Return the [X, Y] coordinate for the center point of the cell that contains the specified text.  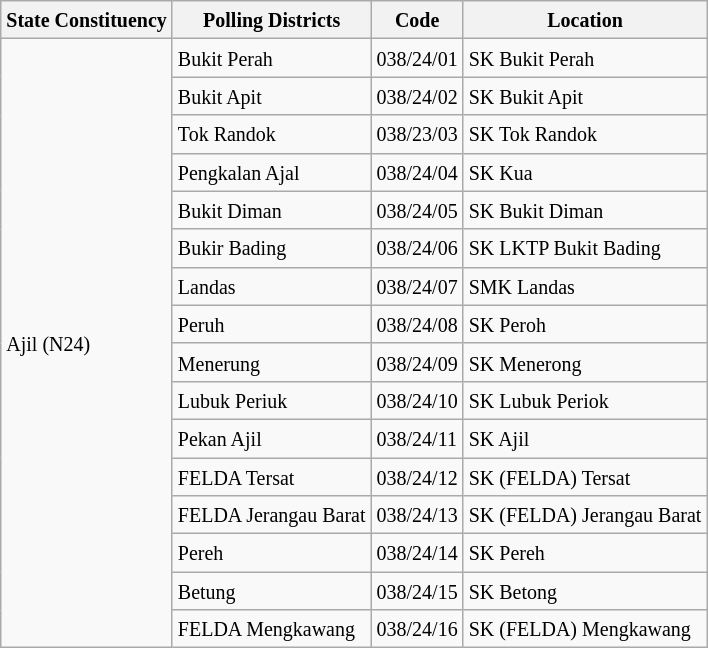
038/24/16 [417, 629]
SK Pereh [585, 553]
Pengkalan Ajal [272, 172]
Pereh [272, 553]
Ajil (N24) [87, 344]
Menerung [272, 362]
SK Menerong [585, 362]
Tok Randok [272, 134]
038/24/14 [417, 553]
038/24/09 [417, 362]
Location [585, 20]
SK LKTP Bukit Bading [585, 248]
SK Peroh [585, 324]
038/24/11 [417, 438]
Bukit Diman [272, 210]
SK Lubuk Periok [585, 400]
038/24/07 [417, 286]
038/24/06 [417, 248]
Polling Districts [272, 20]
038/23/03 [417, 134]
Code [417, 20]
SK Bukit Perah [585, 58]
Pekan Ajil [272, 438]
038/24/04 [417, 172]
SK (FELDA) Jerangau Barat [585, 515]
SK Betong [585, 591]
FELDA Jerangau Barat [272, 515]
SK Bukit Diman [585, 210]
Landas [272, 286]
Bukir Bading [272, 248]
FELDA Tersat [272, 477]
SK (FELDA) Mengkawang [585, 629]
038/24/15 [417, 591]
038/24/02 [417, 96]
SK Ajil [585, 438]
FELDA Mengkawang [272, 629]
SK Bukit Apit [585, 96]
038/24/10 [417, 400]
Bukit Apit [272, 96]
SK (FELDA) Tersat [585, 477]
038/24/08 [417, 324]
Bukit Perah [272, 58]
038/24/12 [417, 477]
038/24/01 [417, 58]
Betung [272, 591]
Peruh [272, 324]
SK Tok Randok [585, 134]
Lubuk Periuk [272, 400]
038/24/13 [417, 515]
038/24/05 [417, 210]
SK Kua [585, 172]
State Constituency [87, 20]
SMK Landas [585, 286]
